Search for the cell housing the specified text and yield its [x, y] center coordinate. 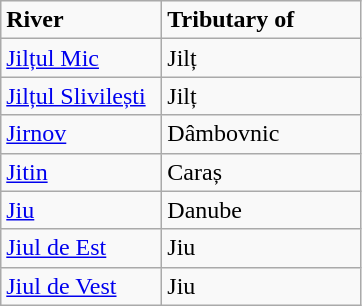
Jiul de Est [82, 248]
River [82, 20]
Jilțul Mic [82, 58]
Caraș [262, 172]
Jilțul Slivilești [82, 96]
Dâmbovnic [262, 134]
Jirnov [82, 134]
Jiul de Vest [82, 286]
Jitin [82, 172]
Danube [262, 210]
Tributary of [262, 20]
